Search for the cell housing the specified text and yield its (X, Y) center coordinate. 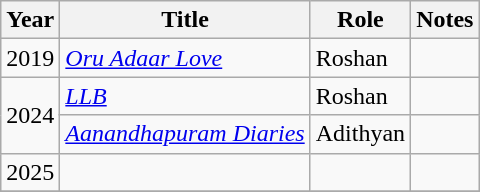
LLB (185, 96)
2024 (30, 115)
2025 (30, 172)
Oru Adaar Love (185, 58)
Notes (445, 20)
Role (360, 20)
Title (185, 20)
Year (30, 20)
2019 (30, 58)
Adithyan (360, 134)
Aanandhapuram Diaries (185, 134)
